Find where the given text appears and provide that cell's center as [x, y] coordinate. 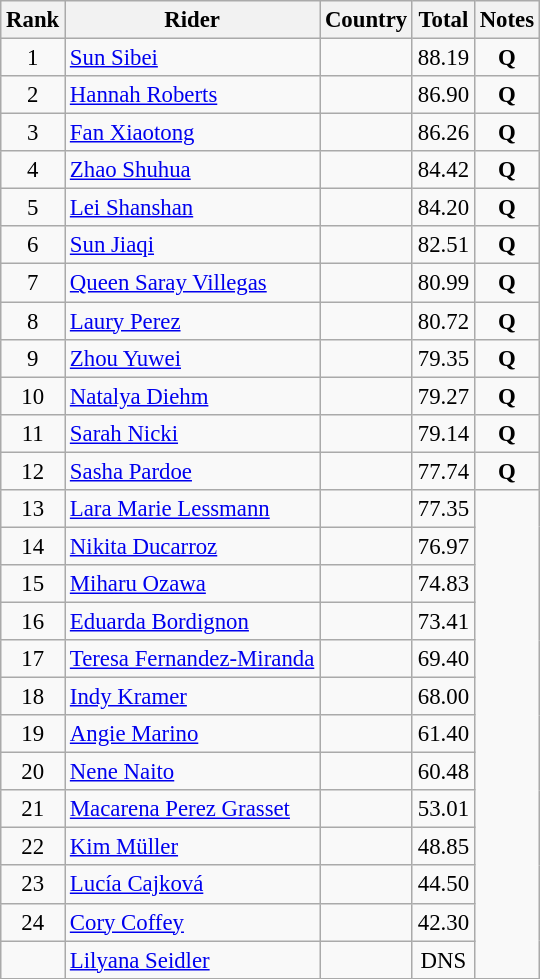
Rider [192, 20]
Natalya Diehm [192, 396]
80.99 [443, 283]
Country [366, 20]
Nene Naito [192, 772]
Rank [33, 20]
Sun Jiaqi [192, 245]
Laury Perez [192, 321]
Zhou Yuwei [192, 358]
8 [33, 321]
79.14 [443, 433]
Sun Sibei [192, 58]
24 [33, 922]
48.85 [443, 847]
15 [33, 584]
3 [33, 133]
6 [33, 245]
DNS [443, 960]
Lara Marie Lessmann [192, 509]
86.26 [443, 133]
84.20 [443, 208]
Eduarda Bordignon [192, 621]
18 [33, 697]
17 [33, 659]
Teresa Fernandez-Miranda [192, 659]
68.00 [443, 697]
20 [33, 772]
84.42 [443, 170]
9 [33, 358]
60.48 [443, 772]
Sasha Pardoe [192, 471]
5 [33, 208]
61.40 [443, 734]
14 [33, 546]
79.27 [443, 396]
77.74 [443, 471]
Total [443, 20]
Macarena Perez Grasset [192, 809]
Zhao Shuhua [192, 170]
73.41 [443, 621]
74.83 [443, 584]
11 [33, 433]
Lei Shanshan [192, 208]
Miharu Ozawa [192, 584]
Cory Coffey [192, 922]
7 [33, 283]
19 [33, 734]
42.30 [443, 922]
2 [33, 95]
21 [33, 809]
76.97 [443, 546]
22 [33, 847]
Kim Müller [192, 847]
Fan Xiaotong [192, 133]
10 [33, 396]
1 [33, 58]
86.90 [443, 95]
Angie Marino [192, 734]
Notes [506, 20]
82.51 [443, 245]
Indy Kramer [192, 697]
69.40 [443, 659]
Nikita Ducarroz [192, 546]
79.35 [443, 358]
88.19 [443, 58]
Hannah Roberts [192, 95]
44.50 [443, 885]
13 [33, 509]
Sarah Nicki [192, 433]
80.72 [443, 321]
77.35 [443, 509]
Lilyana Seidler [192, 960]
12 [33, 471]
Lucía Cajková [192, 885]
Queen Saray Villegas [192, 283]
4 [33, 170]
23 [33, 885]
16 [33, 621]
53.01 [443, 809]
